Find where the given text appears and provide that cell's center as [x, y] coordinate. 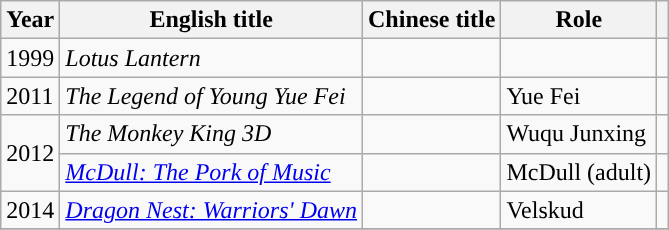
Dragon Nest: Warriors' Dawn [212, 210]
Role [579, 20]
Velskud [579, 210]
Yue Fei [579, 96]
2011 [30, 96]
The Monkey King 3D [212, 134]
McDull: The Pork of Music [212, 172]
2012 [30, 153]
Lotus Lantern [212, 58]
Year [30, 20]
English title [212, 20]
The Legend of Young Yue Fei [212, 96]
Wuqu Junxing [579, 134]
Chinese title [432, 20]
2014 [30, 210]
1999 [30, 58]
McDull (adult) [579, 172]
